Scan for the cell matching the given text and deliver its (X, Y) coordinate at center. 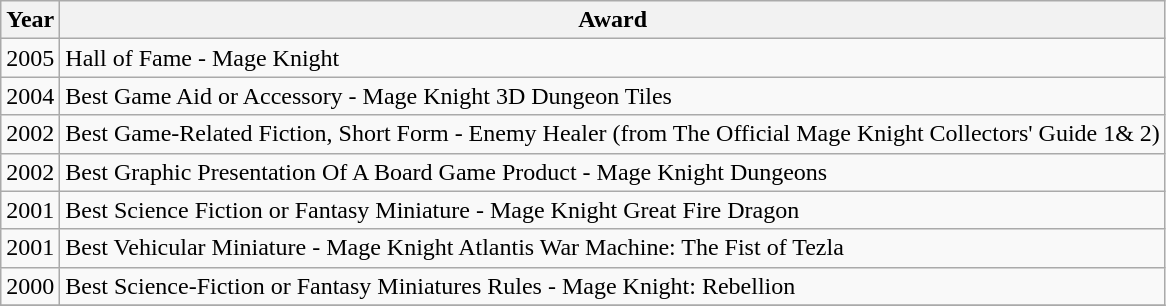
Best Game Aid or Accessory - Mage Knight 3D Dungeon Tiles (613, 96)
Hall of Fame - Mage Knight (613, 58)
Best Game-Related Fiction, Short Form - Enemy Healer (from The Official Mage Knight Collectors' Guide 1& 2) (613, 134)
Best Science-Fiction or Fantasy Miniatures Rules - Mage Knight: Rebellion (613, 286)
2005 (30, 58)
Award (613, 20)
Year (30, 20)
2004 (30, 96)
Best Vehicular Miniature - Mage Knight Atlantis War Machine: The Fist of Tezla (613, 248)
Best Science Fiction or Fantasy Miniature - Mage Knight Great Fire Dragon (613, 210)
2000 (30, 286)
Best Graphic Presentation Of A Board Game Product - Mage Knight Dungeons (613, 172)
